Return the (X, Y) coordinate for the center point of the cell that contains the specified text.  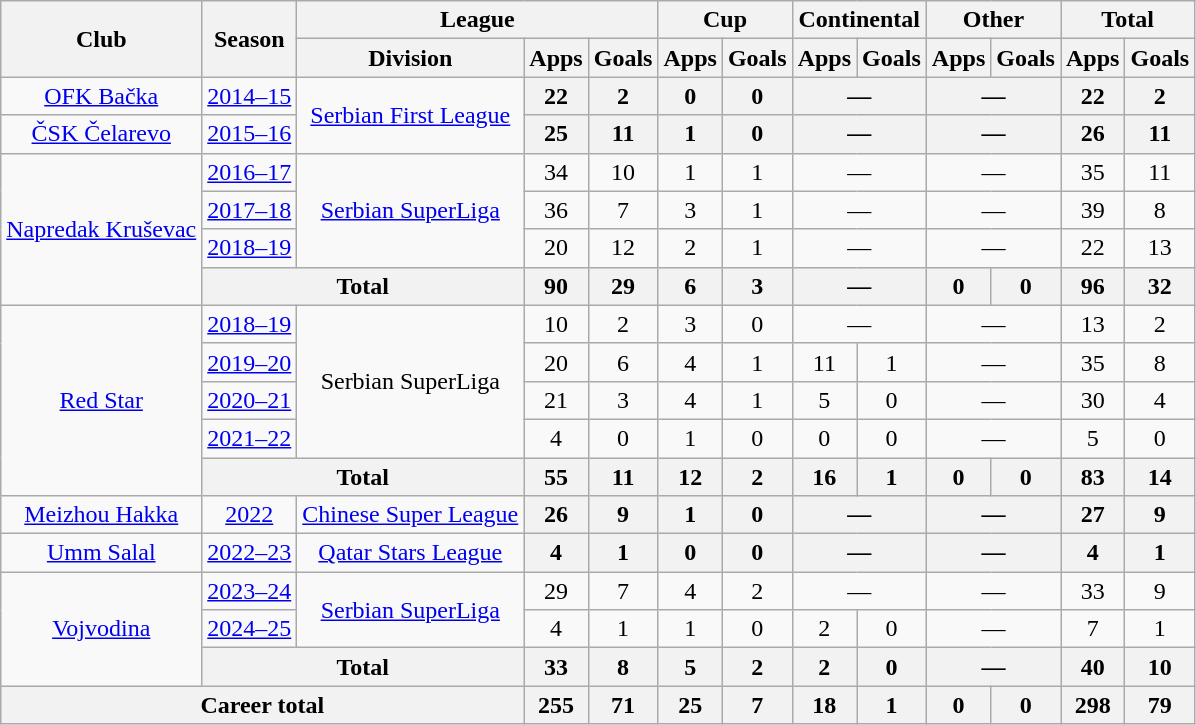
Cup (725, 20)
34 (556, 172)
21 (556, 400)
Club (102, 39)
Vojvodina (102, 629)
Meizhou Hakka (102, 515)
Season (250, 39)
OFK Bačka (102, 96)
298 (1092, 705)
2023–24 (250, 591)
2015–16 (250, 134)
14 (1160, 477)
Umm Salal (102, 553)
2014–15 (250, 96)
2020–21 (250, 400)
ČSK Čelarevo (102, 134)
16 (824, 477)
27 (1092, 515)
Serbian First League (410, 115)
Chinese Super League (410, 515)
40 (1092, 667)
Continental (859, 20)
90 (556, 286)
30 (1092, 400)
39 (1092, 210)
2022–23 (250, 553)
League (478, 20)
Red Star (102, 400)
55 (556, 477)
Qatar Stars League (410, 553)
2016–17 (250, 172)
Career total (262, 705)
2021–22 (250, 438)
Other (993, 20)
79 (1160, 705)
255 (556, 705)
36 (556, 210)
18 (824, 705)
83 (1092, 477)
96 (1092, 286)
2019–20 (250, 362)
2022 (250, 515)
2024–25 (250, 629)
71 (623, 705)
32 (1160, 286)
Division (410, 58)
Napredak Kruševac (102, 229)
2017–18 (250, 210)
